Pinpoint the cell where the given text exists, returning its [X, Y] midpoint coordinate. 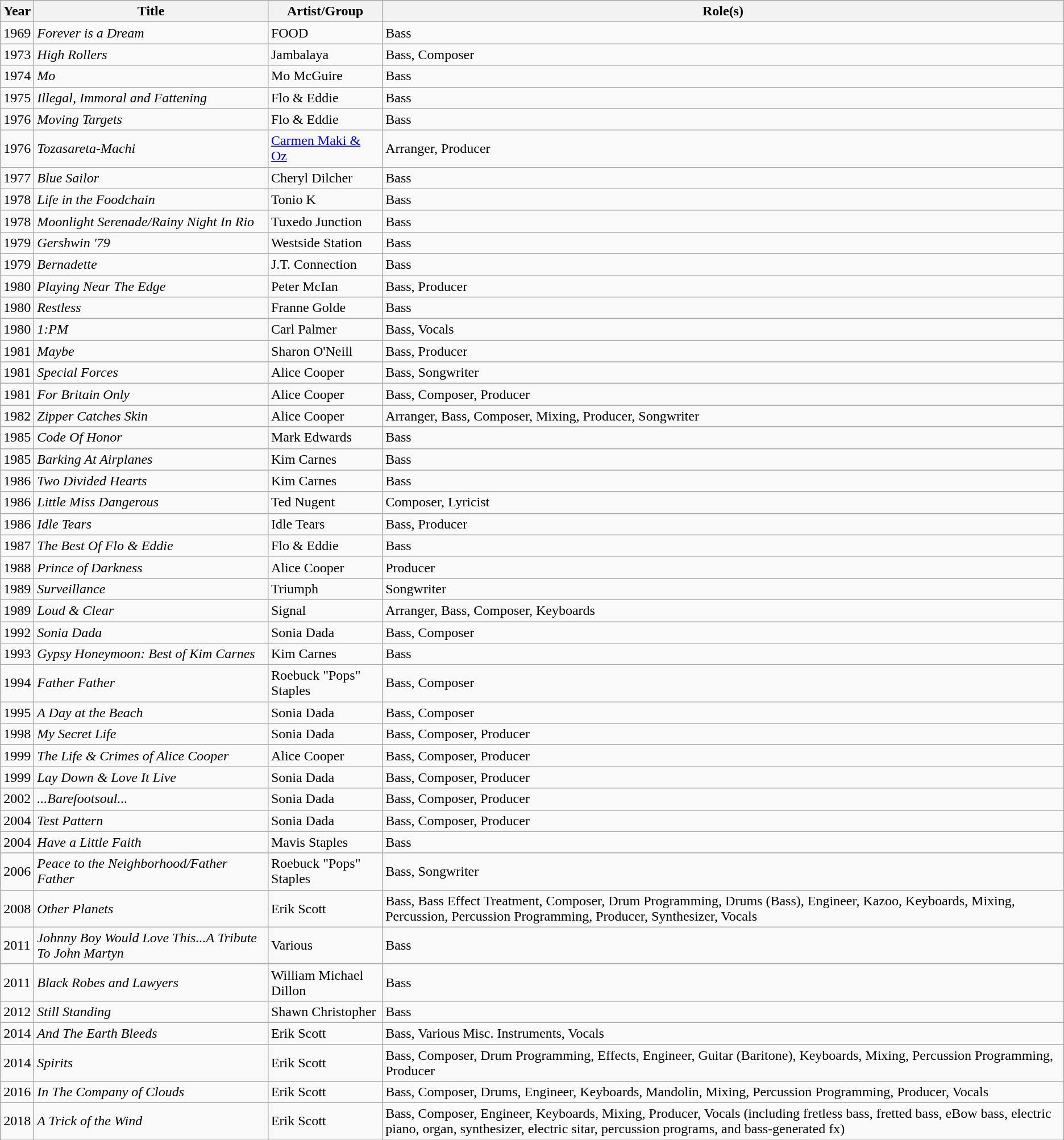
2008 [17, 908]
High Rollers [151, 55]
A Day at the Beach [151, 713]
Bass, Various Misc. Instruments, Vocals [723, 1033]
2016 [17, 1092]
The Best Of Flo & Eddie [151, 546]
Zipper Catches Skin [151, 416]
The Life & Crimes of Alice Cooper [151, 756]
1993 [17, 654]
Test Pattern [151, 821]
Songwriter [723, 589]
Cheryl Dilcher [325, 178]
Mark Edwards [325, 438]
Mavis Staples [325, 842]
2012 [17, 1012]
Lay Down & Love It Live [151, 777]
Johnny Boy Would Love This...A Tribute To John Martyn [151, 946]
Playing Near The Edge [151, 286]
Mo [151, 76]
Bass, Composer, Drums, Engineer, Keyboards, Mandolin, Mixing, Percussion Programming, Producer, Vocals [723, 1092]
Sharon O'Neill [325, 351]
1995 [17, 713]
1977 [17, 178]
Signal [325, 610]
For Britain Only [151, 394]
...Barefootsoul... [151, 799]
Year [17, 11]
Mo McGuire [325, 76]
1974 [17, 76]
Other Planets [151, 908]
Peace to the Neighborhood/Father Father [151, 872]
Title [151, 11]
Gypsy Honeymoon: Best of Kim Carnes [151, 654]
Westside Station [325, 243]
Blue Sailor [151, 178]
Arranger, Bass, Composer, Keyboards [723, 610]
Peter McIan [325, 286]
2018 [17, 1122]
Barking At Airplanes [151, 459]
1982 [17, 416]
1987 [17, 546]
Tuxedo Junction [325, 221]
Surveillance [151, 589]
Shawn Christopher [325, 1012]
Tonio K [325, 199]
Code Of Honor [151, 438]
Role(s) [723, 11]
1994 [17, 683]
Forever is a Dream [151, 33]
1998 [17, 734]
Prince of Darkness [151, 567]
Arranger, Producer [723, 149]
1969 [17, 33]
1975 [17, 98]
1973 [17, 55]
FOOD [325, 33]
Restless [151, 308]
Various [325, 946]
Little Miss Dangerous [151, 502]
Franne Golde [325, 308]
1:PM [151, 330]
Jambalaya [325, 55]
William Michael Dillon [325, 982]
Triumph [325, 589]
1988 [17, 567]
Ted Nugent [325, 502]
Maybe [151, 351]
Carl Palmer [325, 330]
Arranger, Bass, Composer, Mixing, Producer, Songwriter [723, 416]
Have a Little Faith [151, 842]
Father Father [151, 683]
Bass, Vocals [723, 330]
Gershwin '79 [151, 243]
Moonlight Serenade/Rainy Night In Rio [151, 221]
2006 [17, 872]
Carmen Maki & Oz [325, 149]
Two Divided Hearts [151, 481]
1992 [17, 633]
In The Company of Clouds [151, 1092]
My Secret Life [151, 734]
Bass, Composer, Drum Programming, Effects, Engineer, Guitar (Baritone), Keyboards, Mixing, Percussion Programming, Producer [723, 1063]
Special Forces [151, 373]
Loud & Clear [151, 610]
Bernadette [151, 264]
A Trick of the Wind [151, 1122]
Spirits [151, 1063]
Composer, Lyricist [723, 502]
Artist/Group [325, 11]
2002 [17, 799]
Still Standing [151, 1012]
Life in the Foodchain [151, 199]
Tozasareta-Machi [151, 149]
And The Earth Bleeds [151, 1033]
Black Robes and Lawyers [151, 982]
Moving Targets [151, 119]
Illegal, Immoral and Fattening [151, 98]
J.T. Connection [325, 264]
Producer [723, 567]
